Search for the cell housing the specified text and yield its [X, Y] center coordinate. 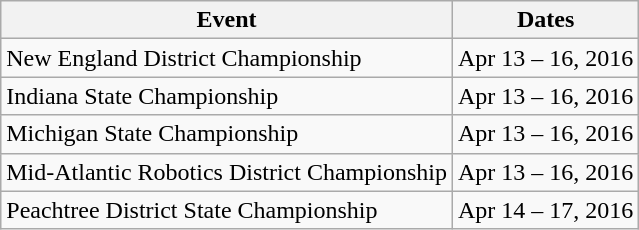
Dates [545, 20]
Peachtree District State Championship [227, 210]
Mid-Atlantic Robotics District Championship [227, 172]
Indiana State Championship [227, 96]
New England District Championship [227, 58]
Michigan State Championship [227, 134]
Event [227, 20]
Apr 14 – 17, 2016 [545, 210]
